Identify which cell holds the provided text, then report its [X, Y] central coordinate. 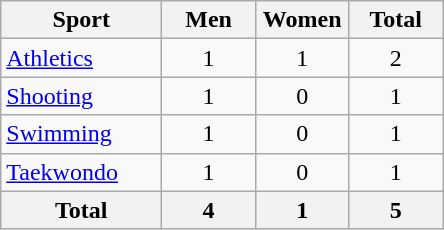
Men [209, 20]
Sport [82, 20]
Athletics [82, 58]
Women [302, 20]
Taekwondo [82, 172]
5 [396, 210]
Swimming [82, 134]
4 [209, 210]
2 [396, 58]
Shooting [82, 96]
